Output the [X, Y] coordinate of the center of the cell containing the given text.  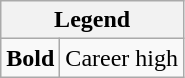
Career high [122, 58]
Bold [30, 58]
Legend [92, 20]
